Locate the cell with the specified text and output its [x, y] center coordinate. 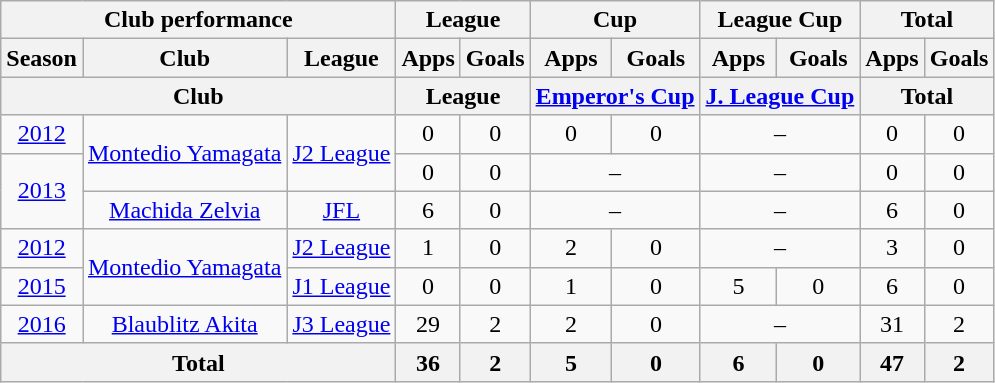
3 [892, 248]
Club performance [198, 20]
2016 [42, 324]
29 [428, 324]
Emperor's Cup [615, 96]
JFL [342, 210]
36 [428, 362]
J. League Cup [780, 96]
2013 [42, 191]
2015 [42, 286]
47 [892, 362]
Season [42, 58]
Blaublitz Akita [184, 324]
J1 League [342, 286]
J3 League [342, 324]
Cup [615, 20]
31 [892, 324]
Machida Zelvia [184, 210]
League Cup [780, 20]
